Return (X, Y) of the center of cell containing provided text 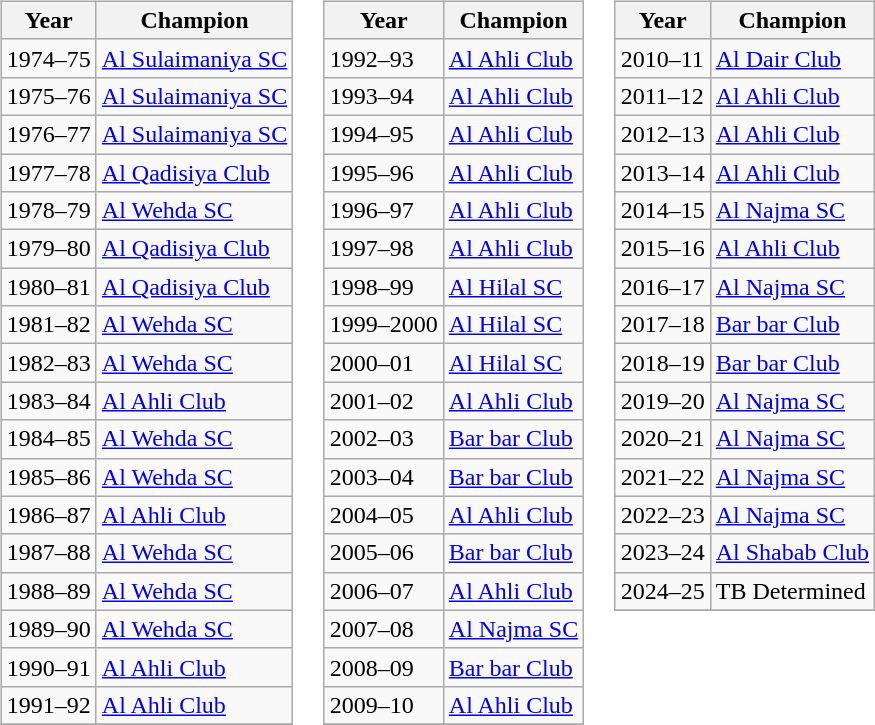
2013–14 (662, 173)
2008–09 (384, 667)
1986–87 (48, 515)
2016–17 (662, 287)
1975–76 (48, 96)
2020–21 (662, 439)
1979–80 (48, 249)
2024–25 (662, 591)
1976–77 (48, 134)
1992–93 (384, 58)
1982–83 (48, 363)
2012–13 (662, 134)
1989–90 (48, 629)
2010–11 (662, 58)
1994–95 (384, 134)
2007–08 (384, 629)
1980–81 (48, 287)
2003–04 (384, 477)
1985–86 (48, 477)
1974–75 (48, 58)
2022–23 (662, 515)
2002–03 (384, 439)
1987–88 (48, 553)
2004–05 (384, 515)
1983–84 (48, 401)
2009–10 (384, 705)
1978–79 (48, 211)
2019–20 (662, 401)
TB Determined (792, 591)
2005–06 (384, 553)
1991–92 (48, 705)
1981–82 (48, 325)
2006–07 (384, 591)
2017–18 (662, 325)
Al Shabab Club (792, 553)
2001–02 (384, 401)
2000–01 (384, 363)
1999–2000 (384, 325)
2018–19 (662, 363)
Al Dair Club (792, 58)
1996–97 (384, 211)
1998–99 (384, 287)
2023–24 (662, 553)
1995–96 (384, 173)
1988–89 (48, 591)
1997–98 (384, 249)
2014–15 (662, 211)
2021–22 (662, 477)
1984–85 (48, 439)
2015–16 (662, 249)
1993–94 (384, 96)
1990–91 (48, 667)
2011–12 (662, 96)
1977–78 (48, 173)
